Return the (x, y) coordinate for the center point of the cell that contains the specified text.  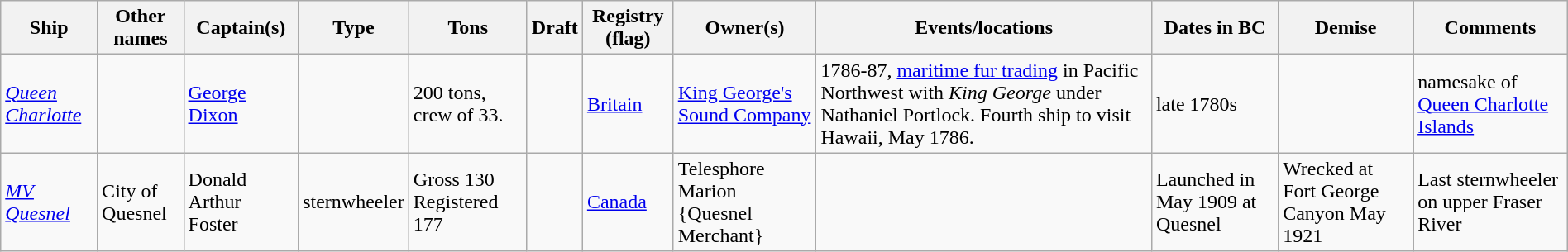
Wrecked at Fort George Canyon May 1921 (1346, 202)
Type (354, 28)
Comments (1490, 28)
Events/locations (984, 28)
Dates in BC (1214, 28)
City of Quesnel (141, 202)
Telesphore Marion {Quesnel Merchant} (744, 202)
Other names (141, 28)
Gross 130 Registered 177 (468, 202)
Last sternwheeler on upper Fraser River (1490, 202)
Canada (628, 202)
MV Quesnel (50, 202)
Britain (628, 104)
King George's Sound Company (744, 104)
Draft (554, 28)
Queen Charlotte (50, 104)
Tons (468, 28)
Launched in May 1909 at Quesnel (1214, 202)
sternwheeler (354, 202)
George Dixon (241, 104)
Demise (1346, 28)
Captain(s) (241, 28)
Ship (50, 28)
200 tons, crew of 33. (468, 104)
late 1780s (1214, 104)
Registry (flag) (628, 28)
namesake of Queen Charlotte Islands (1490, 104)
Donald Arthur Foster (241, 202)
Owner(s) (744, 28)
1786-87, maritime fur trading in Pacific Northwest with King George under Nathaniel Portlock. Fourth ship to visit Hawaii, May 1786. (984, 104)
